From the cell containing the given text, extract its center point as [x, y] coordinate. 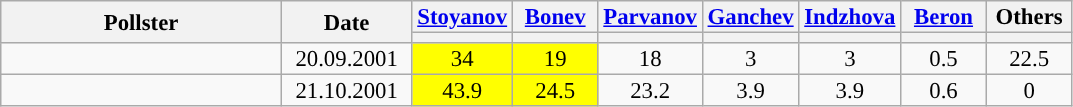
0.6 [944, 91]
Parvanov [650, 17]
22.5 [1029, 59]
20.09.2001 [346, 59]
Date [346, 22]
43.9 [462, 91]
Bonev [555, 17]
Ganchev [750, 17]
24.5 [555, 91]
0 [1029, 91]
Indzhova [850, 17]
23.2 [650, 91]
Stoyanov [462, 17]
34 [462, 59]
18 [650, 59]
Beron [944, 17]
0.5 [944, 59]
Pollster [142, 22]
19 [555, 59]
21.10.2001 [346, 91]
Others [1029, 17]
